Pinpoint the cell where the given text exists, returning its (X, Y) midpoint coordinate. 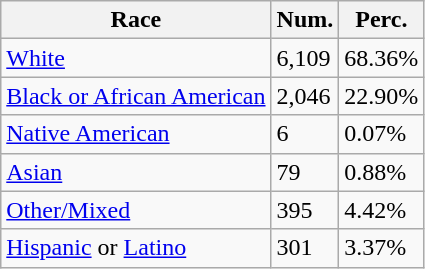
Asian (136, 172)
Other/Mixed (136, 210)
6 (305, 134)
6,109 (305, 58)
79 (305, 172)
Native American (136, 134)
22.90% (382, 96)
395 (305, 210)
Num. (305, 20)
Hispanic or Latino (136, 248)
301 (305, 248)
Race (136, 20)
2,046 (305, 96)
3.37% (382, 248)
Black or African American (136, 96)
Perc. (382, 20)
White (136, 58)
68.36% (382, 58)
4.42% (382, 210)
0.88% (382, 172)
0.07% (382, 134)
